Identify which cell holds the provided text, then report its (X, Y) central coordinate. 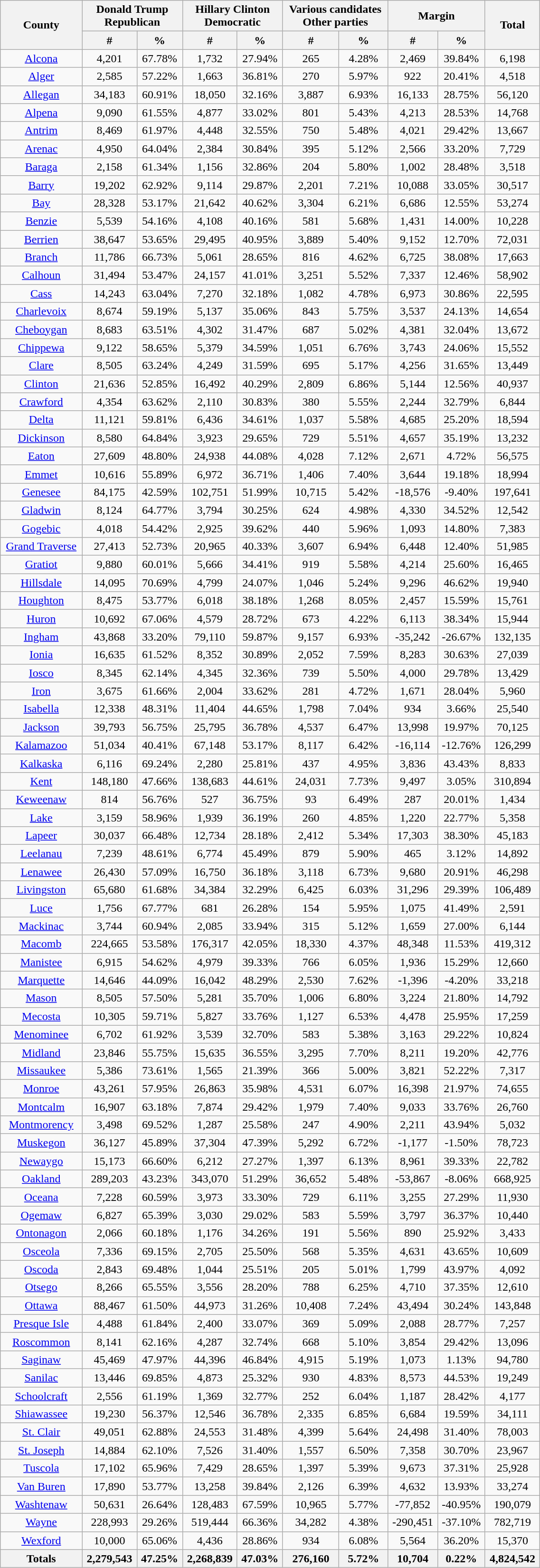
8,141 (109, 1341)
5.38% (364, 1034)
5,144 (413, 384)
4,824,542 (512, 1559)
50,631 (109, 1504)
10,965 (311, 1504)
4.78% (364, 293)
14,654 (512, 312)
12,338 (109, 709)
33,274 (512, 1486)
67.77% (160, 908)
58.96% (160, 817)
66.36% (260, 1522)
29.22% (461, 1034)
Leelanau (41, 854)
9,090 (109, 113)
32.86% (260, 167)
59.81% (160, 420)
27.27% (260, 1161)
9,296 (413, 583)
260 (311, 817)
61.19% (160, 1396)
4,287 (210, 1341)
-16,114 (413, 745)
568 (311, 1251)
43,261 (109, 1088)
33,218 (512, 980)
128,483 (210, 1504)
24.06% (461, 348)
3,644 (413, 474)
7,874 (210, 1107)
17,102 (109, 1468)
4,108 (210, 221)
-1,396 (413, 980)
681 (210, 908)
5.59% (364, 1215)
7,317 (512, 1070)
4,579 (210, 619)
Chippewa (41, 348)
43.97% (461, 1269)
66.73% (160, 257)
465 (413, 854)
11,786 (109, 257)
45.49% (260, 854)
3,836 (413, 763)
53.58% (160, 944)
Menominee (41, 1034)
54.42% (160, 529)
8,833 (512, 763)
28.75% (461, 94)
224,665 (109, 944)
22,782 (512, 1161)
67,148 (210, 745)
62.92% (160, 185)
23,967 (512, 1450)
28.18% (260, 836)
126,299 (512, 745)
Oakland (41, 1179)
5.42% (364, 492)
2,843 (109, 1269)
879 (311, 854)
28,328 (109, 203)
26,863 (210, 1088)
Ogemaw (41, 1215)
72,031 (512, 239)
5.68% (364, 221)
270 (311, 76)
3,433 (512, 1233)
6.50% (364, 1450)
47.66% (160, 781)
Lake (41, 817)
26.28% (260, 908)
29.26% (160, 1522)
24,157 (210, 275)
2,085 (210, 926)
15,761 (512, 601)
7.70% (364, 1052)
43,494 (413, 1305)
25.92% (461, 1233)
5.75% (364, 312)
922 (413, 76)
4,657 (413, 438)
2,412 (311, 836)
695 (311, 366)
15.29% (461, 962)
1,002 (413, 167)
58.65% (160, 348)
843 (311, 312)
Lapeer (41, 836)
1,369 (210, 1396)
7,729 (512, 149)
5.55% (364, 402)
7,239 (109, 854)
1,073 (413, 1360)
-77,852 (413, 1504)
4,000 (413, 673)
Ionia (41, 655)
31,494 (109, 275)
739 (311, 673)
16,635 (109, 655)
40.62% (260, 203)
3.66% (461, 709)
4,092 (512, 1269)
40.16% (260, 221)
5,281 (210, 998)
2,066 (109, 1233)
16,492 (210, 384)
24,031 (311, 781)
30.25% (260, 510)
51,985 (512, 547)
5,666 (210, 565)
29.78% (461, 673)
419,312 (512, 944)
1,431 (413, 221)
3,821 (413, 1070)
4,799 (210, 583)
17,890 (109, 1486)
39,793 (109, 727)
Kent (41, 781)
41.01% (260, 275)
36.20% (461, 1540)
Missaukee (41, 1070)
6.85% (364, 1414)
5.19% (364, 1360)
Clinton (41, 384)
26,430 (109, 872)
59.71% (160, 1016)
7.24% (364, 1305)
Baraga (41, 167)
4,685 (413, 420)
1,176 (210, 1233)
60.94% (160, 926)
7.12% (364, 456)
12,542 (512, 510)
25.32% (260, 1378)
29.02% (260, 1215)
42,776 (512, 1052)
Macomb (41, 944)
31.47% (260, 330)
4,214 (413, 565)
40.33% (260, 547)
Grand Traverse (41, 547)
3,743 (413, 348)
19,230 (109, 1414)
63.18% (160, 1107)
65.39% (160, 1215)
197,641 (512, 492)
6,436 (210, 420)
30.70% (461, 1450)
3,973 (210, 1197)
Schoolcraft (41, 1396)
437 (311, 763)
Allegan (41, 94)
6.21% (364, 203)
1,663 (210, 76)
Lenawee (41, 872)
7.62% (364, 980)
12,660 (512, 962)
1,434 (512, 799)
Bay (41, 203)
12.70% (461, 239)
28.48% (461, 167)
65.96% (160, 1468)
6,915 (109, 962)
3,251 (311, 275)
34.52% (461, 510)
26,760 (512, 1107)
60.91% (160, 94)
Isabella (41, 709)
44.08% (260, 456)
3.05% (461, 781)
2,400 (210, 1323)
2,469 (413, 58)
1,037 (311, 420)
Houghton (41, 601)
21.80% (461, 998)
78,723 (512, 1143)
-9.40% (461, 492)
19,202 (109, 185)
148,180 (109, 781)
3,304 (311, 203)
60.01% (160, 565)
15,552 (512, 348)
30.89% (260, 655)
7.04% (364, 709)
48.61% (160, 854)
63.24% (160, 366)
-53,867 (413, 1179)
Muskegon (41, 1143)
36.81% (260, 76)
47.25% (160, 1559)
440 (311, 529)
44,396 (210, 1360)
5.72% (364, 1559)
61.68% (160, 890)
3,854 (413, 1341)
13,232 (512, 438)
Margin (437, 16)
4,249 (210, 366)
27,609 (109, 456)
38.18% (260, 601)
7,270 (210, 293)
8,352 (210, 655)
1,051 (311, 348)
63.51% (160, 330)
64.84% (160, 438)
5.52% (364, 275)
Gratiot (41, 565)
1,979 (311, 1107)
252 (311, 1396)
34.26% (260, 1233)
Arenac (41, 149)
Wexford (41, 1540)
61.92% (160, 1034)
17,303 (413, 836)
62.10% (160, 1450)
10,408 (311, 1305)
6.05% (364, 962)
Midland (41, 1052)
29.65% (260, 438)
6.07% (364, 1088)
5.39% (364, 1468)
48.31% (160, 709)
54.16% (160, 221)
36.19% (260, 817)
4.62% (364, 257)
6.11% (364, 1197)
890 (413, 1233)
3,556 (210, 1287)
43.94% (461, 1125)
3,675 (109, 691)
Crawford (41, 402)
28.20% (260, 1287)
24,498 (413, 1432)
44.09% (160, 980)
44.61% (260, 781)
56.75% (160, 727)
46,298 (512, 872)
14,884 (109, 1450)
10,715 (311, 492)
31.48% (260, 1432)
14.80% (461, 529)
6.39% (364, 1486)
Antrim (41, 131)
4,354 (109, 402)
4,256 (413, 366)
31.65% (461, 366)
7,257 (512, 1323)
30.24% (461, 1305)
10,305 (109, 1016)
31,296 (413, 890)
7,358 (413, 1450)
48,348 (413, 944)
4,488 (109, 1323)
2,052 (311, 655)
4,201 (109, 58)
4,531 (311, 1088)
36.55% (260, 1052)
-18,576 (413, 492)
4,632 (413, 1486)
4.38% (364, 1522)
750 (311, 131)
816 (311, 257)
6,774 (210, 854)
7,429 (210, 1468)
62.14% (160, 673)
28.42% (461, 1396)
Ontonagon (41, 1233)
13.93% (461, 1486)
2,088 (413, 1323)
35.70% (260, 998)
46.84% (260, 1360)
13,446 (109, 1378)
1,732 (210, 58)
24.13% (461, 312)
32.16% (260, 94)
Donald TrumpRepublican (132, 16)
36.18% (260, 872)
519,444 (210, 1522)
34.59% (260, 348)
3,163 (413, 1034)
21,636 (109, 384)
6.73% (364, 872)
138,683 (210, 781)
64.77% (160, 510)
3,255 (413, 1197)
369 (311, 1323)
190,079 (512, 1504)
8.05% (364, 601)
30.63% (461, 655)
3.12% (461, 854)
13,449 (512, 366)
41.49% (461, 908)
2,126 (311, 1486)
84,175 (109, 492)
11,121 (109, 420)
51.29% (260, 1179)
5.43% (364, 113)
11,404 (210, 709)
25.51% (260, 1269)
-290,451 (413, 1522)
29.39% (461, 890)
47.03% (260, 1559)
56,575 (512, 456)
366 (311, 1070)
2,671 (413, 456)
106,489 (512, 890)
2,335 (311, 1414)
2,809 (311, 384)
9,673 (413, 1468)
18,994 (512, 474)
34,282 (311, 1522)
176,317 (210, 944)
6.42% (364, 745)
32.74% (260, 1341)
287 (413, 799)
20.01% (461, 799)
395 (311, 149)
38.30% (461, 836)
18,050 (210, 94)
6.80% (364, 998)
6.04% (364, 1396)
Oscoda (41, 1269)
4.22% (364, 619)
62.88% (160, 1432)
70.69% (160, 583)
25,928 (512, 1468)
24.07% (260, 583)
4,177 (512, 1396)
69.15% (160, 1251)
6,725 (413, 257)
29,495 (210, 239)
15,635 (210, 1052)
25.60% (461, 565)
16,750 (210, 872)
60.18% (160, 1233)
Roscommon (41, 1341)
4,399 (311, 1432)
10,609 (512, 1251)
289,203 (109, 1179)
1,093 (413, 529)
15.59% (461, 601)
28.04% (461, 691)
247 (311, 1125)
5.97% (364, 76)
54.62% (160, 962)
51,034 (109, 745)
52.73% (160, 547)
12.40% (461, 547)
10,228 (512, 221)
3,887 (311, 94)
20.91% (461, 872)
43,868 (109, 637)
Total (512, 25)
6,212 (210, 1161)
Newaygo (41, 1161)
3,794 (210, 510)
6.86% (364, 384)
2,201 (311, 185)
42.59% (160, 492)
3,539 (210, 1034)
19,940 (512, 583)
2,530 (311, 980)
35.06% (260, 312)
14,646 (109, 980)
102,751 (210, 492)
20.41% (461, 76)
12,734 (210, 836)
Calhoun (41, 275)
4,537 (311, 727)
61.34% (160, 167)
2,110 (210, 402)
5,032 (512, 1125)
44,973 (210, 1305)
Benzie (41, 221)
7,526 (210, 1450)
1,268 (311, 601)
25,540 (512, 709)
1,936 (413, 962)
3,923 (210, 438)
Dickinson (41, 438)
16,133 (413, 94)
8,683 (109, 330)
39.62% (260, 529)
1,406 (311, 474)
Mason (41, 998)
35.98% (260, 1088)
32.04% (461, 330)
67.59% (260, 1504)
19.59% (461, 1414)
2,566 (413, 149)
34,183 (109, 94)
5.77% (364, 1504)
11,930 (512, 1197)
3,797 (413, 1215)
204 (311, 167)
93 (311, 799)
581 (311, 221)
36,127 (109, 1143)
4,518 (512, 76)
8,117 (311, 745)
16,398 (413, 1088)
22.77% (461, 817)
70,125 (512, 727)
5,539 (109, 221)
5,386 (109, 1070)
65,680 (109, 890)
94,780 (512, 1360)
7,336 (109, 1251)
Eaton (41, 456)
6,684 (413, 1414)
8,573 (413, 1378)
2,158 (109, 167)
4,381 (413, 330)
1,006 (311, 998)
24,553 (210, 1432)
9,122 (109, 348)
19.97% (461, 727)
3,224 (413, 998)
Montmorency (41, 1125)
7.73% (364, 781)
13,096 (512, 1341)
919 (311, 565)
25.50% (260, 1251)
32.29% (260, 890)
668,925 (512, 1179)
46.62% (461, 583)
8,283 (413, 655)
4,330 (413, 510)
310,894 (512, 781)
57.22% (160, 76)
7.59% (364, 655)
43.43% (461, 763)
48.80% (160, 456)
36.75% (260, 799)
13,667 (512, 131)
6,113 (413, 619)
18,594 (512, 420)
10,088 (413, 185)
4.85% (364, 817)
34.61% (260, 420)
6,198 (512, 58)
Alpena (41, 113)
668 (311, 1341)
0.22% (461, 1559)
79,110 (210, 637)
45,469 (109, 1360)
14,892 (512, 854)
4.98% (364, 510)
42.05% (260, 944)
36.71% (260, 474)
8,469 (109, 131)
Hillary ClintonDemocratic (233, 16)
7.21% (364, 185)
782,719 (512, 1522)
25,795 (210, 727)
25.58% (260, 1125)
32.18% (260, 293)
33.05% (461, 185)
6.47% (364, 727)
67.06% (160, 619)
5.56% (364, 1233)
57.09% (160, 872)
Oceana (41, 1197)
Mackinac (41, 926)
43.23% (160, 1179)
3,295 (311, 1052)
21.39% (260, 1070)
281 (311, 691)
6.08% (364, 1540)
3,498 (109, 1125)
32.70% (260, 1034)
8,674 (109, 312)
4,631 (413, 1251)
12,610 (512, 1287)
527 (210, 799)
5.17% (364, 366)
10,616 (109, 474)
32.77% (260, 1396)
66.60% (160, 1161)
St. Joseph (41, 1450)
Various candidatesOther parties (335, 16)
30,517 (512, 185)
-37.10% (461, 1522)
2,457 (413, 601)
8,266 (109, 1287)
4.95% (364, 763)
8,961 (413, 1161)
6,686 (413, 203)
Tuscola (41, 1468)
Luce (41, 908)
Iosco (41, 673)
3,744 (109, 926)
74,655 (512, 1088)
48.29% (260, 980)
7,228 (109, 1197)
Emmet (41, 474)
19.20% (461, 1052)
33.62% (260, 691)
5.00% (364, 1070)
1,044 (210, 1269)
3,607 (311, 547)
32.36% (260, 673)
69.85% (160, 1378)
205 (311, 1269)
52.22% (461, 1070)
Washtenaw (41, 1504)
38.34% (461, 619)
6.72% (364, 1143)
4,877 (210, 113)
31.26% (260, 1305)
6,844 (512, 402)
33.30% (260, 1197)
Clare (41, 366)
10,824 (512, 1034)
3,030 (210, 1215)
16,465 (512, 565)
Huron (41, 619)
60.59% (160, 1197)
4.37% (364, 944)
4,028 (311, 456)
132,135 (512, 637)
-8.06% (461, 1179)
1,127 (311, 1016)
801 (311, 113)
Cass (41, 293)
4,021 (413, 131)
36,652 (311, 1179)
51.99% (260, 492)
34,384 (210, 890)
4.83% (364, 1378)
30,037 (109, 836)
2,211 (413, 1125)
65.55% (160, 1287)
2,591 (512, 908)
4,448 (210, 131)
6,972 (210, 474)
8,124 (109, 510)
30.83% (260, 402)
5,960 (512, 691)
56.37% (160, 1414)
37,304 (210, 1143)
61.52% (160, 655)
14,095 (109, 583)
12.56% (461, 384)
14,243 (109, 293)
1,798 (311, 709)
23,846 (109, 1052)
32.79% (461, 402)
9,157 (311, 637)
22,595 (512, 293)
687 (311, 330)
Presque Isle (41, 1323)
930 (311, 1378)
21.97% (461, 1088)
Charlevoix (41, 312)
7,337 (413, 275)
5.35% (364, 1251)
Alcona (41, 58)
12.46% (461, 275)
1,046 (311, 583)
154 (311, 908)
Hillsdale (41, 583)
Gogebic (41, 529)
61.97% (160, 131)
1,671 (413, 691)
8,475 (109, 601)
88,467 (109, 1305)
5.40% (364, 239)
14,768 (512, 113)
9,680 (413, 872)
Kalamazoo (41, 745)
Gladwin (41, 510)
1,156 (210, 167)
28.77% (461, 1323)
6,144 (512, 926)
5.09% (364, 1323)
12.55% (461, 203)
10,000 (109, 1540)
40,937 (512, 384)
1,082 (311, 293)
6.03% (364, 890)
5,061 (210, 257)
Berrien (41, 239)
57.50% (160, 998)
13,672 (512, 330)
63.04% (160, 293)
5.51% (364, 438)
Montcalm (41, 1107)
Keweenaw (41, 799)
59.19% (160, 312)
61.66% (160, 691)
24,938 (210, 456)
1,799 (413, 1269)
1,659 (413, 926)
10,692 (109, 619)
25.81% (260, 763)
788 (311, 1287)
Otsego (41, 1287)
5.24% (364, 583)
66.48% (160, 836)
315 (311, 926)
2,556 (109, 1396)
Ingham (41, 637)
55.75% (160, 1052)
6.49% (364, 799)
28.53% (461, 113)
380 (311, 402)
9,114 (210, 185)
58,902 (512, 275)
53.65% (160, 239)
4,345 (210, 673)
27.94% (260, 58)
40.29% (260, 384)
5.95% (364, 908)
52.85% (160, 384)
1,287 (210, 1125)
34,111 (512, 1414)
4,915 (311, 1360)
Osceola (41, 1251)
44.65% (260, 709)
2,244 (413, 402)
County (41, 25)
4,213 (413, 113)
Saginaw (41, 1360)
30.84% (260, 149)
5,827 (210, 1016)
Branch (41, 257)
6.76% (364, 348)
5.80% (364, 167)
1.13% (461, 1360)
65.06% (160, 1540)
4.90% (364, 1125)
Sanilac (41, 1378)
Ottawa (41, 1305)
673 (311, 619)
19.18% (461, 474)
3,118 (311, 872)
2,585 (109, 76)
5,137 (210, 312)
5.64% (364, 1432)
27.29% (461, 1197)
6.94% (364, 547)
4,436 (210, 1540)
14,792 (512, 998)
1,565 (210, 1070)
1,220 (413, 817)
49,051 (109, 1432)
8,580 (109, 438)
37.35% (461, 1287)
27,039 (512, 655)
10,440 (512, 1215)
63.62% (160, 402)
27.00% (461, 926)
61.84% (160, 1323)
53.47% (160, 275)
5.01% (364, 1269)
Wayne (41, 1522)
4,302 (210, 330)
766 (311, 962)
17,663 (512, 257)
2,280 (210, 763)
6.25% (364, 1287)
38,647 (109, 239)
624 (311, 510)
11.53% (461, 944)
57.95% (160, 1088)
5,564 (413, 1540)
5.50% (364, 673)
56.76% (160, 799)
28.72% (260, 619)
1,187 (413, 1396)
1,939 (210, 817)
33.94% (260, 926)
9,497 (413, 781)
Shiawassee (41, 1414)
53,274 (512, 203)
5.90% (364, 854)
9,033 (413, 1107)
265 (311, 58)
1,756 (109, 908)
61.55% (160, 113)
47.97% (160, 1360)
Delta (41, 420)
7,383 (512, 529)
9,152 (413, 239)
47.39% (260, 1143)
Iron (41, 691)
14.00% (461, 221)
69.48% (160, 1269)
31.59% (260, 366)
1,557 (311, 1450)
34.41% (260, 565)
6,116 (109, 763)
15,944 (512, 619)
45,183 (512, 836)
45.89% (160, 1143)
15,173 (109, 1161)
5.10% (364, 1341)
-4.20% (461, 980)
12,546 (210, 1414)
17,259 (512, 1016)
Alger (41, 76)
343,070 (210, 1179)
6.13% (364, 1161)
4,979 (210, 962)
73.61% (160, 1070)
59.87% (260, 637)
36.37% (461, 1215)
32.55% (260, 131)
Van Buren (41, 1486)
Totals (41, 1559)
40.41% (160, 745)
6,018 (210, 601)
13,429 (512, 673)
2,268,839 (210, 1559)
Mecosta (41, 1016)
5.34% (364, 836)
2,925 (210, 529)
8,345 (109, 673)
78,003 (512, 1432)
2,705 (210, 1251)
276,160 (311, 1559)
61.50% (160, 1305)
64.04% (160, 149)
Jackson (41, 727)
30.86% (461, 293)
25.95% (461, 1016)
6,702 (109, 1034)
69.52% (160, 1125)
8,211 (413, 1052)
33.07% (260, 1323)
-1.50% (461, 1143)
40.95% (260, 239)
6.53% (364, 1016)
2,279,543 (109, 1559)
16,042 (210, 980)
56,120 (512, 94)
4,873 (210, 1378)
5.96% (364, 529)
143,848 (512, 1305)
6,448 (413, 547)
5,358 (512, 817)
6,973 (413, 293)
4,950 (109, 149)
Livingston (41, 890)
26.64% (160, 1504)
25.20% (461, 420)
5,379 (210, 348)
28.86% (260, 1540)
191 (311, 1233)
Marquette (41, 980)
Genesee (41, 492)
4,710 (413, 1287)
43.65% (461, 1251)
2,004 (210, 691)
3,518 (512, 167)
5,292 (311, 1143)
9,880 (109, 565)
3,537 (413, 312)
-40.95% (461, 1504)
15,370 (512, 1540)
13,258 (210, 1486)
228,993 (109, 1522)
Monroe (41, 1088)
29.87% (260, 185)
5.02% (364, 330)
-35,242 (413, 637)
62.16% (160, 1341)
3,159 (109, 817)
1,075 (413, 908)
6,827 (109, 1215)
67.78% (160, 58)
20,965 (210, 547)
16,907 (109, 1107)
Cheboygan (41, 330)
13,998 (413, 727)
4.28% (364, 58)
3,889 (311, 239)
69.24% (160, 763)
10,704 (413, 1559)
-1,177 (413, 1143)
4,018 (109, 529)
18,330 (311, 944)
6,425 (311, 890)
21,642 (210, 203)
St. Clair (41, 1432)
Barry (41, 185)
-12.76% (461, 745)
55.89% (160, 474)
4,478 (413, 1016)
33.02% (260, 113)
35.19% (461, 438)
-26.67% (461, 637)
Manistee (41, 962)
Kalkaska (41, 763)
19,249 (512, 1378)
38.08% (461, 257)
44.53% (461, 1378)
37.31% (461, 1468)
27,413 (109, 547)
2,384 (210, 149)
814 (109, 799)
